Determine the [X, Y] coordinate at the center of the cell enclosing the given text.  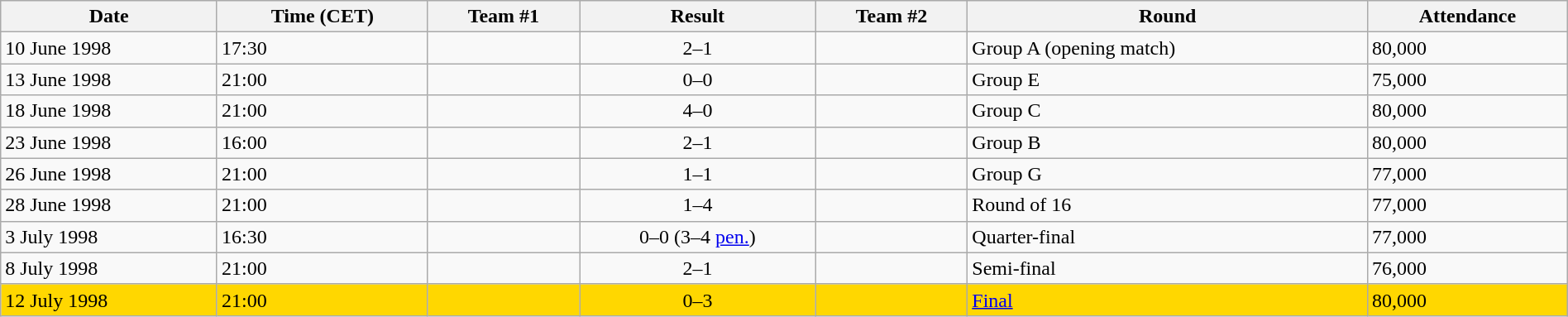
3 July 1998 [109, 237]
1–1 [698, 174]
13 June 1998 [109, 79]
Group A (opening match) [1168, 48]
28 June 1998 [109, 205]
0–3 [698, 300]
Date [109, 17]
76,000 [1468, 268]
17:30 [323, 48]
Group E [1168, 79]
Group G [1168, 174]
23 June 1998 [109, 142]
0–0 (3–4 pen.) [698, 237]
Round of 16 [1168, 205]
Group B [1168, 142]
Round [1168, 17]
0–0 [698, 79]
16:30 [323, 237]
75,000 [1468, 79]
Quarter-final [1168, 237]
1–4 [698, 205]
Result [698, 17]
8 July 1998 [109, 268]
Team #2 [892, 17]
16:00 [323, 142]
Final [1168, 300]
10 June 1998 [109, 48]
Team #1 [504, 17]
Time (CET) [323, 17]
Semi-final [1168, 268]
4–0 [698, 111]
Attendance [1468, 17]
Group C [1168, 111]
12 July 1998 [109, 300]
26 June 1998 [109, 174]
18 June 1998 [109, 111]
